Search for the cell housing the specified text and yield its (X, Y) center coordinate. 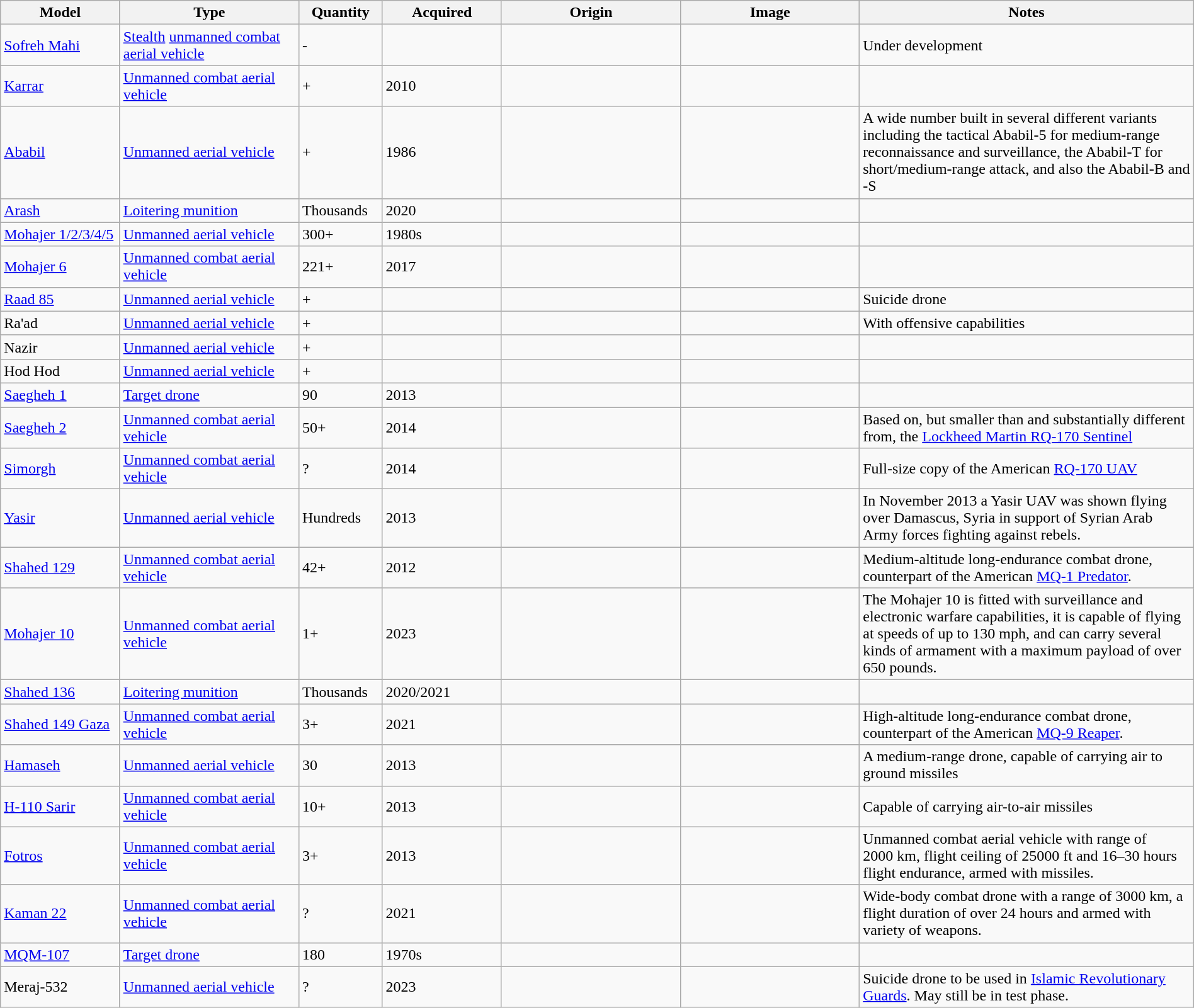
42+ (340, 568)
2020/2021 (442, 692)
30 (340, 766)
MQM-107 (60, 954)
Hod Hod (60, 371)
Stealth unmanned combat aerial vehicle (209, 45)
Model (60, 13)
Simorgh (60, 468)
Wide-body combat drone with a range of 3000 km, a flight duration of over 24 hours and armed with variety of weapons. (1026, 914)
90 (340, 395)
Mohajer 1/2/3/4/5 (60, 234)
Suicide drone (1026, 299)
Quantity (340, 13)
1986 (442, 152)
High-altitude long-endurance combat drone, counterpart of the American MQ-9 Reaper. (1026, 724)
Acquired (442, 13)
300+ (340, 234)
180 (340, 954)
Origin (591, 13)
Based on, but smaller than and substantially different from, the Lockheed Martin RQ-170 Sentinel (1026, 427)
Arash (60, 210)
1+ (340, 634)
Notes (1026, 13)
2012 (442, 568)
A medium-range drone, capable of carrying air to ground missiles (1026, 766)
50+ (340, 427)
Shahed 136 (60, 692)
2017 (442, 267)
Ababil (60, 152)
Mohajer 6 (60, 267)
1980s (442, 234)
Mohajer 10 (60, 634)
Capable of carrying air-to-air missiles (1026, 806)
Meraj-532 (60, 987)
Image (770, 13)
2010 (442, 86)
Saegheh 1 (60, 395)
Full-size copy of the American RQ-170 UAV (1026, 468)
Shahed 149 Gaza (60, 724)
Raad 85 (60, 299)
Unmanned combat aerial vehicle with range of 2000 km, flight ceiling of 25000 ft and 16–30 hours flight endurance, armed with missiles. (1026, 856)
Saegheh 2 (60, 427)
H-110 Sarir (60, 806)
- (340, 45)
Hundreds (340, 518)
1970s (442, 954)
Fotros (60, 856)
In November 2013 a Yasir UAV was shown flying over Damascus, Syria in support of Syrian Arab Army forces fighting against rebels. (1026, 518)
221+ (340, 267)
With offensive capabilities (1026, 323)
Hamaseh (60, 766)
Kaman 22 (60, 914)
Sofreh Mahi (60, 45)
Medium-altitude long-endurance combat drone, counterpart of the American MQ-1 Predator. (1026, 568)
Under development (1026, 45)
10+ (340, 806)
Nazir (60, 347)
Yasir (60, 518)
Ra'ad (60, 323)
Shahed 129 (60, 568)
2020 (442, 210)
Suicide drone to be used in Islamic Revolutionary Guards. May still be in test phase. (1026, 987)
Type (209, 13)
Karrar (60, 86)
